From the cell containing the given text, extract its center point as (x, y) coordinate. 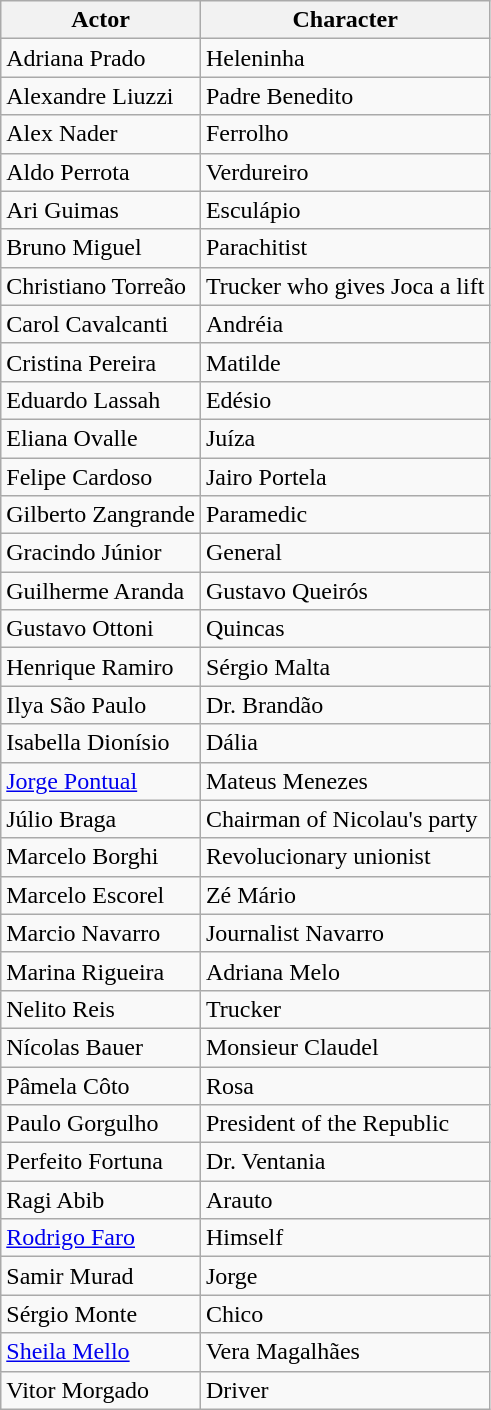
Nelito Reis (101, 1009)
Marina Rigueira (101, 971)
Adriana Melo (344, 971)
Verdureiro (344, 172)
Dr. Brandão (344, 705)
Heleninha (344, 58)
Dália (344, 743)
Henrique Ramiro (101, 667)
Pâmela Côto (101, 1085)
Isabella Dionísio (101, 743)
Gracindo Júnior (101, 553)
Ilya São Paulo (101, 705)
Christiano Torreão (101, 286)
Alex Nader (101, 134)
Juíza (344, 438)
Zé Mário (344, 895)
Felipe Cardoso (101, 477)
Marcelo Borghi (101, 857)
Cristina Pereira (101, 362)
Ferrolho (344, 134)
General (344, 553)
Rosa (344, 1085)
Edésio (344, 400)
Esculápio (344, 210)
Eliana Ovalle (101, 438)
Guilherme Aranda (101, 591)
Chico (344, 1314)
Arauto (344, 1200)
Actor (101, 20)
Parachitist (344, 248)
Trucker who gives Joca a lift (344, 286)
Trucker (344, 1009)
Adriana Prado (101, 58)
Jorge (344, 1276)
Nícolas Bauer (101, 1047)
Dr. Ventania (344, 1162)
Chairman of Nicolau's party (344, 819)
Ari Guimas (101, 210)
Aldo Perrota (101, 172)
Gustavo Queirós (344, 591)
Himself (344, 1238)
Sérgio Monte (101, 1314)
Vera Magalhães (344, 1352)
Matilde (344, 362)
Carol Cavalcanti (101, 324)
Paulo Gorgulho (101, 1124)
Paramedic (344, 515)
Jorge Pontual (101, 781)
Eduardo Lassah (101, 400)
Sheila Mello (101, 1352)
Perfeito Fortuna (101, 1162)
Marcelo Escorel (101, 895)
Gilberto Zangrande (101, 515)
Quincas (344, 629)
Mateus Menezes (344, 781)
Padre Benedito (344, 96)
Gustavo Ottoni (101, 629)
Revolucionary unionist (344, 857)
Rodrigo Faro (101, 1238)
Driver (344, 1390)
Journalist Navarro (344, 933)
Sérgio Malta (344, 667)
Andréia (344, 324)
Marcio Navarro (101, 933)
President of the Republic (344, 1124)
Júlio Braga (101, 819)
Alexandre Liuzzi (101, 96)
Bruno Miguel (101, 248)
Samir Murad (101, 1276)
Ragi Abib (101, 1200)
Monsieur Claudel (344, 1047)
Jairo Portela (344, 477)
Character (344, 20)
Vitor Morgado (101, 1390)
